Pinpoint the cell where the given text exists, returning its (X, Y) midpoint coordinate. 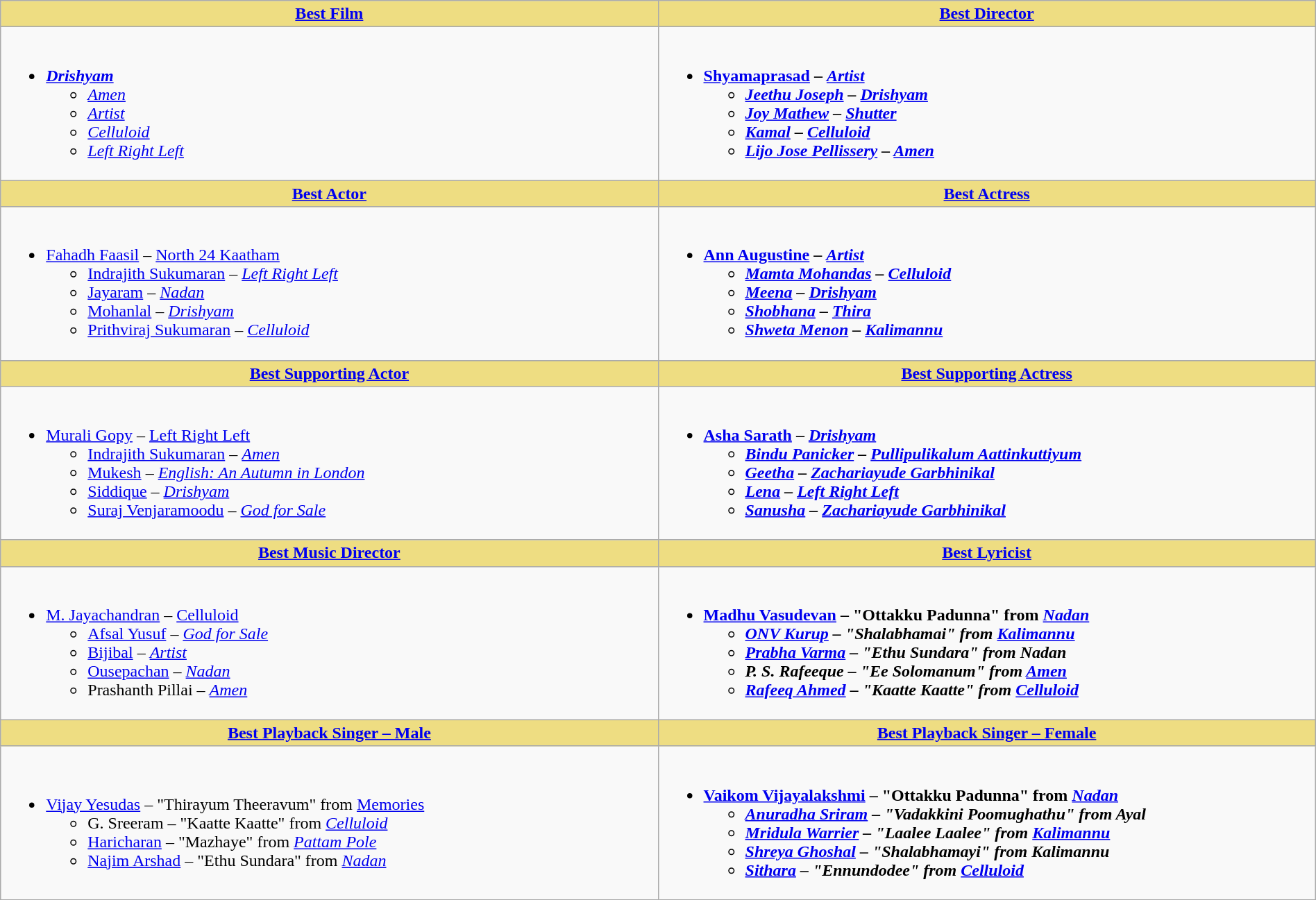
Fahadh Faasil – North 24 KaathamIndrajith Sukumaran – Left Right LeftJayaram – NadanMohanlal – DrishyamPrithviraj Sukumaran – Celluloid (329, 283)
Ann Augustine – ArtistMamta Mohandas – CelluloidMeena – DrishyamShobhana – ThiraShweta Menon – Kalimannu (987, 283)
Best Director (987, 14)
Best Supporting Actress (987, 373)
Best Supporting Actor (329, 373)
Best Playback Singer – Male (329, 733)
DrishyamAmenArtistCelluloidLeft Right Left (329, 104)
M. Jayachandran – CelluloidAfsal Yusuf – God for SaleBijibal – ArtistOusepachan – NadanPrashanth Pillai – Amen (329, 643)
Best Actor (329, 194)
Best Actress (987, 194)
Best Film (329, 14)
Best Music Director (329, 553)
Best Lyricist (987, 553)
Best Playback Singer – Female (987, 733)
Shyamaprasad – ArtistJeethu Joseph – DrishyamJoy Mathew – ShutterKamal – CelluloidLijo Jose Pellissery – Amen (987, 104)
Murali Gopy – Left Right LeftIndrajith Sukumaran – AmenMukesh – English: An Autumn in LondonSiddique – DrishyamSuraj Venjaramoodu – God for Sale (329, 464)
